Return the (X, Y) coordinate for the center point of the cell that contains the specified text.  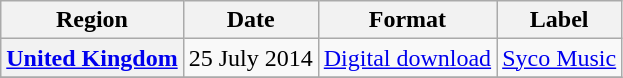
Syco Music (560, 58)
Date (250, 20)
25 July 2014 (250, 58)
Digital download (407, 58)
Format (407, 20)
Region (92, 20)
Label (560, 20)
United Kingdom (92, 58)
